Return the (X, Y) coordinate for the center point of the cell that contains the specified text.  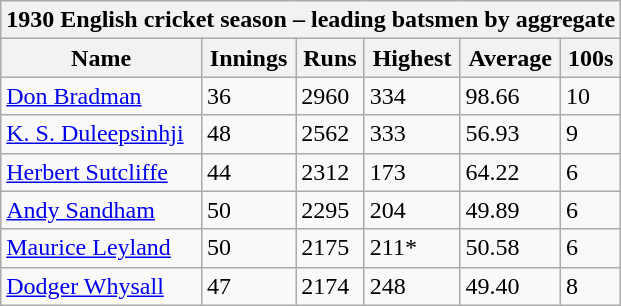
2295 (330, 210)
49.40 (510, 286)
248 (412, 286)
Name (102, 58)
98.66 (510, 96)
Don Bradman (102, 96)
Highest (412, 58)
1930 English cricket season – leading batsmen by aggregate (311, 20)
10 (591, 96)
334 (412, 96)
2562 (330, 134)
2175 (330, 248)
Runs (330, 58)
333 (412, 134)
64.22 (510, 172)
173 (412, 172)
Innings (248, 58)
Maurice Leyland (102, 248)
Average (510, 58)
8 (591, 286)
48 (248, 134)
2312 (330, 172)
K. S. Duleepsinhji (102, 134)
2174 (330, 286)
Dodger Whysall (102, 286)
2960 (330, 96)
Andy Sandham (102, 210)
50.58 (510, 248)
Herbert Sutcliffe (102, 172)
47 (248, 286)
36 (248, 96)
44 (248, 172)
100s (591, 58)
49.89 (510, 210)
211* (412, 248)
204 (412, 210)
56.93 (510, 134)
9 (591, 134)
